Capture the cell that displays the provided text and extract its [x, y] central coordinate. 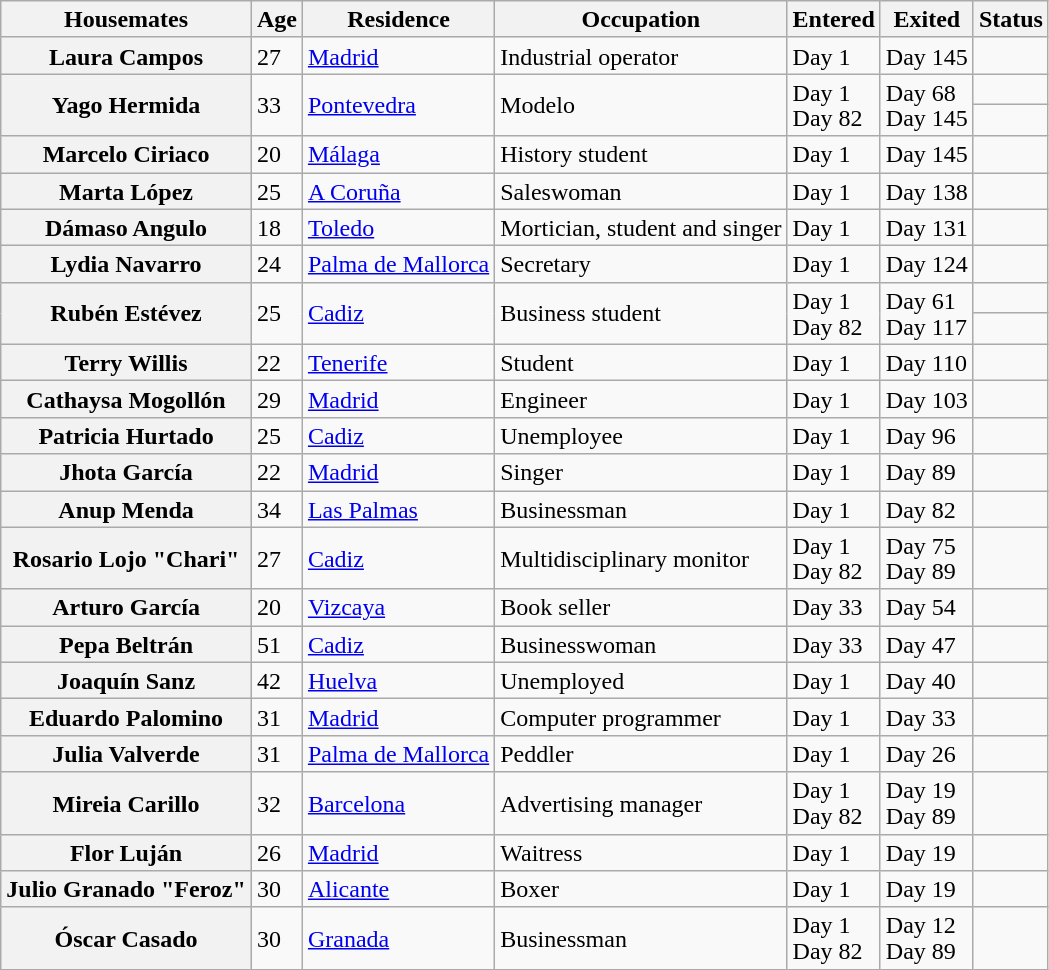
Boxer [641, 890]
18 [276, 228]
26 [276, 852]
Day 47 [926, 644]
Day 131 [926, 228]
Alicante [398, 890]
Unemployed [641, 680]
Day 82 [926, 508]
Cathaysa Mogollón [126, 400]
Singer [641, 472]
Day 19Day 89 [926, 803]
Day 138 [926, 190]
Anup Menda [126, 508]
Arturo García [126, 608]
34 [276, 508]
Rubén Estévez [126, 313]
Julio Granado "Feroz" [126, 890]
Marcelo Ciriaco [126, 154]
Entered [834, 20]
Day 12Day 89 [926, 938]
Terry Willis [126, 362]
Day 26 [926, 754]
Exited [926, 20]
Waitress [641, 852]
Industrial operator [641, 56]
Lydia Navarro [126, 264]
Computer programmer [641, 718]
Eduardo Palomino [126, 718]
History student [641, 154]
Occupation [641, 20]
Day 124 [926, 264]
Student [641, 362]
Unemployee [641, 436]
Day 103 [926, 400]
Óscar Casado [126, 938]
Pontevedra [398, 105]
Flor Luján [126, 852]
Multidisciplinary monitor [641, 558]
Day 96 [926, 436]
Marta López [126, 190]
Dámaso Angulo [126, 228]
Status [1010, 20]
Julia Valverde [126, 754]
Toledo [398, 228]
32 [276, 803]
Modelo [641, 105]
Business student [641, 313]
Book seller [641, 608]
Businesswoman [641, 644]
Secretary [641, 264]
Engineer [641, 400]
Advertising manager [641, 803]
51 [276, 644]
Patricia Hurtado [126, 436]
Peddler [641, 754]
Day 89 [926, 472]
24 [276, 264]
Rosario Lojo "Chari" [126, 558]
Barcelona [398, 803]
Joaquín Sanz [126, 680]
Day 61Day 117 [926, 313]
Pepa Beltrán [126, 644]
Yago Hermida [126, 105]
Laura Campos [126, 56]
Málaga [398, 154]
Jhota García [126, 472]
Day 40 [926, 680]
Mortician, student and singer [641, 228]
Age [276, 20]
Saleswoman [641, 190]
Day 54 [926, 608]
29 [276, 400]
Day 68Day 145 [926, 105]
Vizcaya [398, 608]
Residence [398, 20]
Las Palmas [398, 508]
Huelva [398, 680]
Tenerife [398, 362]
A Coruña [398, 190]
Day 110 [926, 362]
42 [276, 680]
33 [276, 105]
Day 75Day 89 [926, 558]
Granada [398, 938]
Mireia Carillo [126, 803]
Housemates [126, 20]
